Provide the (x, y) coordinate of the cell's center where the given text is located.  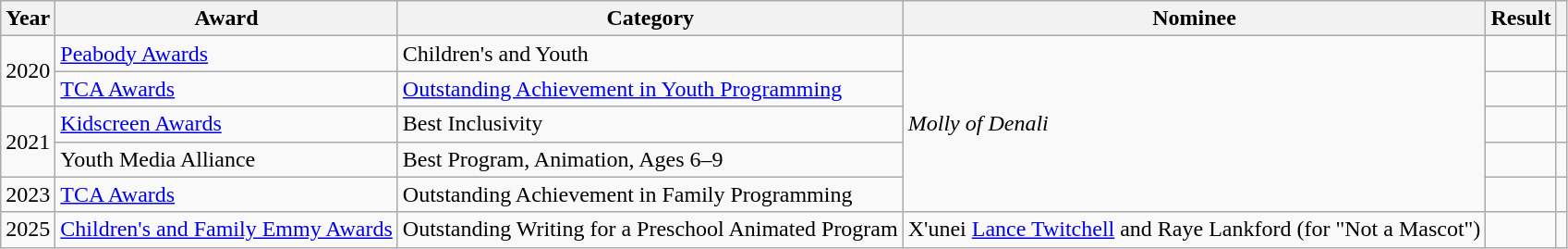
Award (226, 19)
Youth Media Alliance (226, 159)
Year (28, 19)
Outstanding Achievement in Youth Programming (650, 89)
Outstanding Achievement in Family Programming (650, 194)
Children's and Youth (650, 54)
X'unei Lance Twitchell and Raye Lankford (for "Not a Mascot") (1194, 230)
Children's and Family Emmy Awards (226, 230)
Kidscreen Awards (226, 124)
2023 (28, 194)
Category (650, 19)
Nominee (1194, 19)
Peabody Awards (226, 54)
Outstanding Writing for a Preschool Animated Program (650, 230)
Best Program, Animation, Ages 6–9 (650, 159)
2020 (28, 71)
2021 (28, 142)
Best Inclusivity (650, 124)
Molly of Denali (1194, 124)
2025 (28, 230)
Result (1521, 19)
